From the cell containing the given text, extract its center point as [X, Y] coordinate. 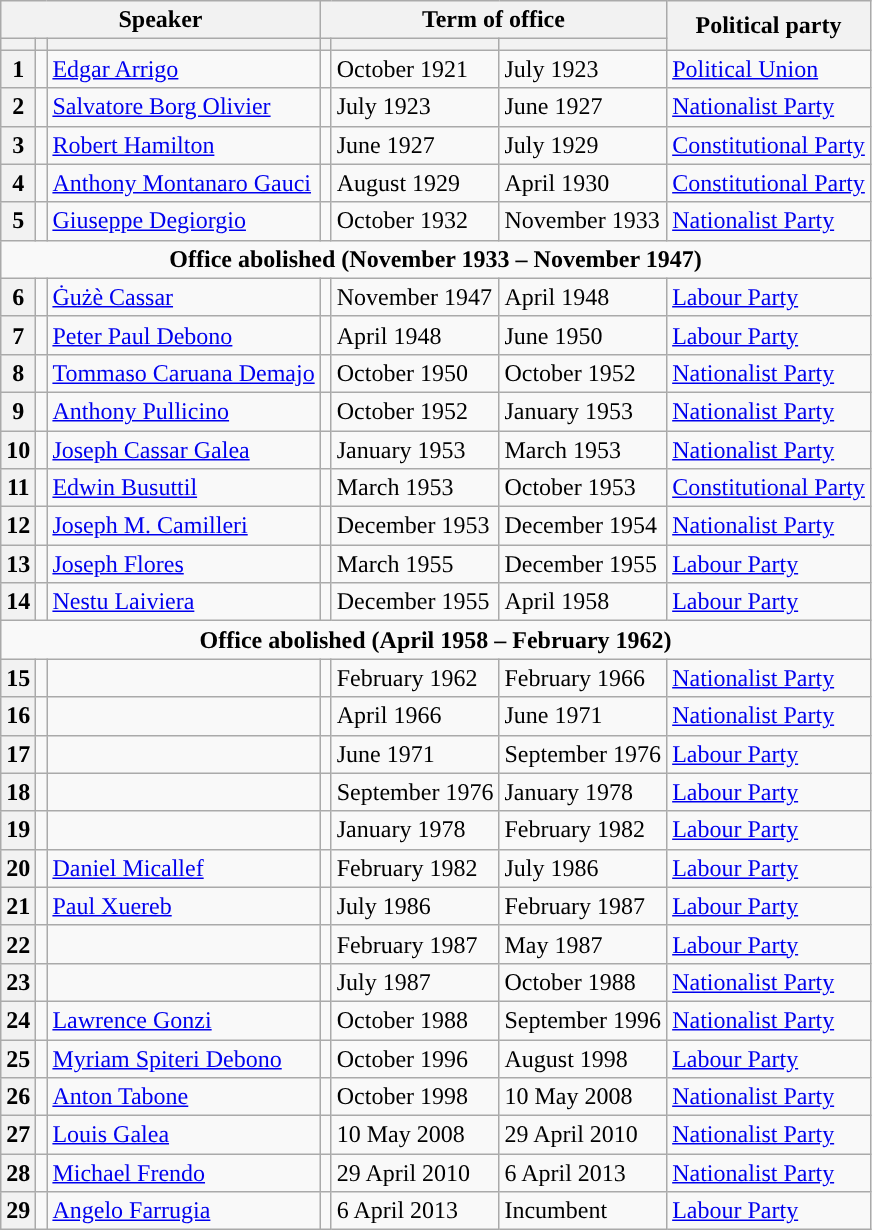
Louis Galea [184, 1135]
9 [18, 411]
March 1955 [415, 564]
23 [18, 982]
Political party [769, 26]
14 [18, 602]
April 1930 [583, 183]
Salvatore Borg Olivier [184, 107]
Edgar Arrigo [184, 69]
Giuseppe Degiorgio [184, 221]
Anthony Montanaro Gauci [184, 183]
2 [18, 107]
Joseph Cassar Galea [184, 449]
3 [18, 145]
6 [18, 297]
Joseph M. Camilleri [184, 526]
22 [18, 944]
Joseph Flores [184, 564]
13 [18, 564]
21 [18, 906]
16 [18, 716]
Office abolished (November 1933 – November 1947) [436, 259]
10 [18, 449]
12 [18, 526]
Peter Paul Debono [184, 335]
Anton Tabone [184, 1097]
Anthony Pullicino [184, 411]
August 1929 [415, 183]
October 1921 [415, 69]
November 1933 [583, 221]
17 [18, 754]
June 1950 [583, 335]
April 1966 [415, 716]
26 [18, 1097]
Edwin Busuttil [184, 488]
July 1987 [415, 982]
Paul Xuereb [184, 906]
April 1958 [583, 602]
Myriam Spiteri Debono [184, 1059]
27 [18, 1135]
29 [18, 1211]
8 [18, 373]
December 1954 [583, 526]
Robert Hamilton [184, 145]
Term of office [493, 20]
1 [18, 69]
Office abolished (April 1958 – February 1962) [436, 640]
25 [18, 1059]
11 [18, 488]
October 1953 [583, 488]
Speaker [160, 20]
Angelo Farrugia [184, 1211]
May 1987 [583, 944]
September 1996 [583, 1020]
October 1950 [415, 373]
Michael Frendo [184, 1173]
Daniel Micallef [184, 868]
5 [18, 221]
October 1996 [415, 1059]
August 1998 [583, 1059]
July 1929 [583, 145]
December 1953 [415, 526]
24 [18, 1020]
19 [18, 830]
October 1932 [415, 221]
November 1947 [415, 297]
Lawrence Gonzi [184, 1020]
February 1962 [415, 678]
Political Union [769, 69]
Ġużè Cassar [184, 297]
20 [18, 868]
Incumbent [583, 1211]
18 [18, 792]
Tommaso Caruana Demajo [184, 373]
15 [18, 678]
Nestu Laiviera [184, 602]
28 [18, 1173]
February 1966 [583, 678]
October 1998 [415, 1097]
4 [18, 183]
7 [18, 335]
